Scan for the cell matching the given text and deliver its [x, y] coordinate at center. 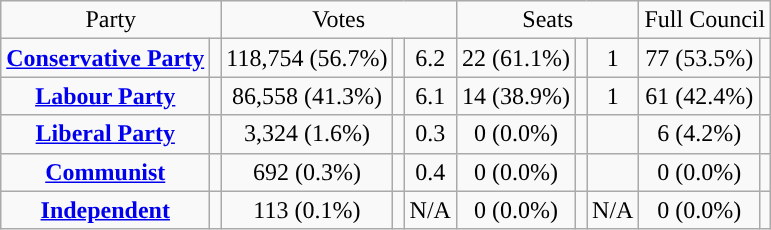
6 (4.2%) [700, 134]
22 (61.1%) [516, 58]
Party [111, 20]
0.4 [430, 172]
Full Council [705, 20]
Seats [548, 20]
Communist [106, 172]
118,754 (56.7%) [307, 58]
692 (0.3%) [307, 172]
Votes [339, 20]
3,324 (1.6%) [307, 134]
Labour Party [106, 96]
113 (0.1%) [307, 210]
6.1 [430, 96]
Liberal Party [106, 134]
Independent [106, 210]
61 (42.4%) [700, 96]
86,558 (41.3%) [307, 96]
0.3 [430, 134]
6.2 [430, 58]
14 (38.9%) [516, 96]
77 (53.5%) [700, 58]
Conservative Party [106, 58]
